Find where the given text appears and provide that cell's center as (X, Y) coordinate. 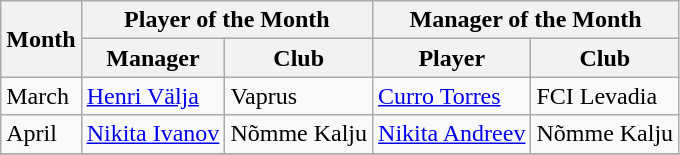
March (41, 96)
Player (452, 58)
Curro Torres (452, 96)
Manager of the Month (526, 20)
Month (41, 39)
Nikita Andreev (452, 134)
Henri Välja (153, 96)
FCI Levadia (605, 96)
Vaprus (299, 96)
Player of the Month (226, 20)
April (41, 134)
Nikita Ivanov (153, 134)
Manager (153, 58)
